Return [x, y] of the center of cell containing provided text 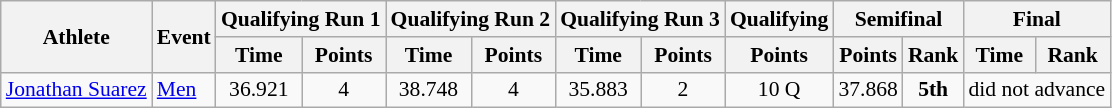
5th [934, 90]
37.868 [868, 90]
Qualifying Run 3 [640, 19]
Jonathan Suarez [76, 90]
10 Q [779, 90]
35.883 [598, 90]
did not advance [1036, 90]
2 [683, 90]
38.748 [429, 90]
Men [184, 90]
Qualifying Run 2 [471, 19]
Qualifying Run 1 [301, 19]
Qualifying [779, 19]
Event [184, 36]
36.921 [259, 90]
Athlete [76, 36]
Final [1036, 19]
Semifinal [898, 19]
